Return (X, Y) of the center of cell containing provided text 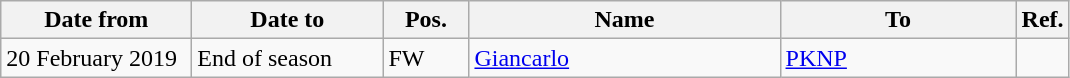
End of season (288, 58)
Pos. (426, 20)
Date to (288, 20)
Name (624, 20)
Date from (96, 20)
Ref. (1042, 20)
Giancarlo (624, 58)
FW (426, 58)
To (898, 20)
PKNP (898, 58)
20 February 2019 (96, 58)
